Locate the cell with the specified text and output its (X, Y) center coordinate. 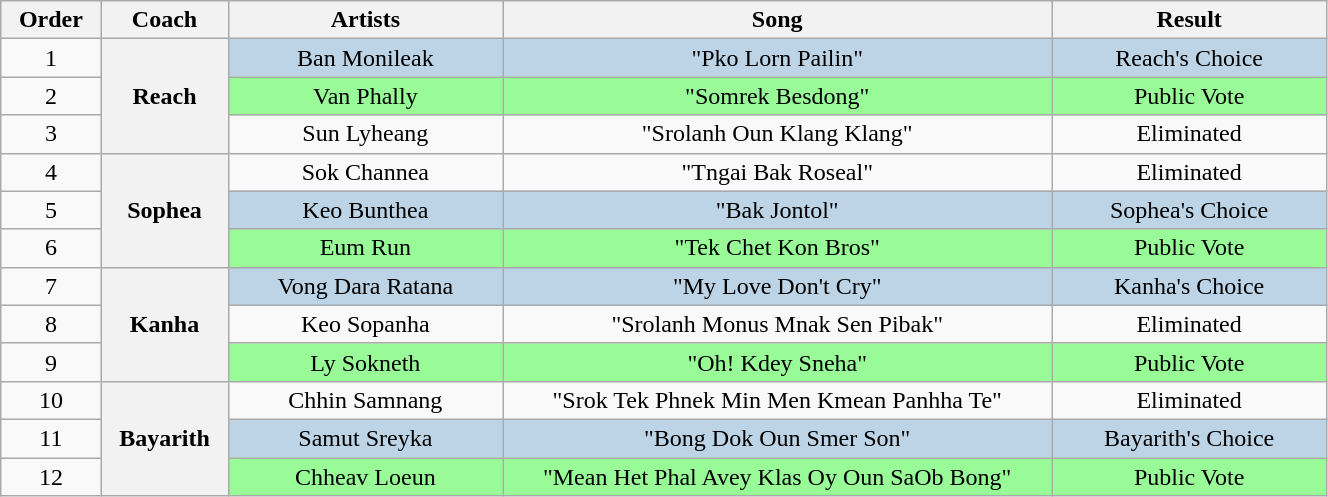
Keo Sopanha (366, 324)
Ban Monileak (366, 58)
Reach (164, 96)
Keo Bunthea (366, 210)
7 (51, 286)
10 (51, 400)
3 (51, 134)
Kanha's Choice (1190, 286)
"My Love Don't Cry" (778, 286)
"Bak Jontol" (778, 210)
12 (51, 477)
Sok Channea (366, 172)
Reach's Choice (1190, 58)
Samut Sreyka (366, 438)
Van Phally (366, 96)
9 (51, 362)
Coach (164, 20)
Chhin Samnang (366, 400)
Sophea (164, 210)
"Srolanh Monus Mnak Sen Pibak" (778, 324)
"Pko Lorn Pailin" (778, 58)
Bayarith's Choice (1190, 438)
Artists (366, 20)
Chheav Loeun (366, 477)
"Tek Chet Kon Bros" (778, 248)
"Oh! Kdey Sneha" (778, 362)
Sophea's Choice (1190, 210)
"Srolanh Oun Klang Klang" (778, 134)
6 (51, 248)
Vong Dara Ratana (366, 286)
2 (51, 96)
"Tngai Bak Roseal" (778, 172)
Eum Run (366, 248)
1 (51, 58)
5 (51, 210)
"Srok Tek Phnek Min Men Kmean Panhha Te" (778, 400)
4 (51, 172)
"Bong Dok Oun Smer Son" (778, 438)
Kanha (164, 324)
Order (51, 20)
"Mean Het Phal Avey Klas Oy Oun SaOb Bong" (778, 477)
11 (51, 438)
Bayarith (164, 438)
Song (778, 20)
Ly Sokneth (366, 362)
8 (51, 324)
Sun Lyheang (366, 134)
"Somrek Besdong" (778, 96)
Result (1190, 20)
